Scan for the cell matching the given text and deliver its [x, y] coordinate at center. 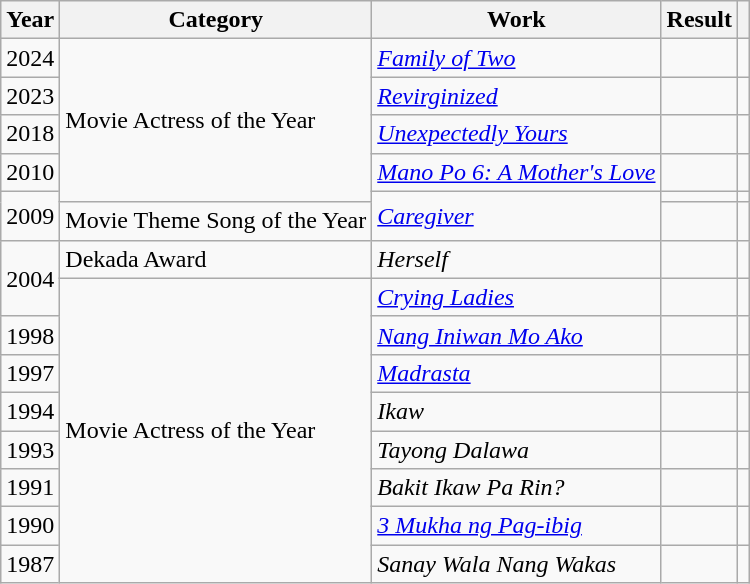
2010 [30, 172]
Ikaw [516, 411]
1994 [30, 411]
Madrasta [516, 373]
2004 [30, 278]
Dekada Award [216, 259]
Tayong Dalawa [516, 449]
Unexpectedly Yours [516, 134]
Sanay Wala Nang Wakas [516, 564]
Family of Two [516, 58]
Movie Theme Song of the Year [216, 221]
Bakit Ikaw Pa Rin? [516, 488]
Nang Iniwan Mo Ako [516, 335]
Result [699, 20]
1998 [30, 335]
2009 [30, 216]
1991 [30, 488]
Crying Ladies [516, 297]
Year [30, 20]
Revirginized [516, 96]
Herself [516, 259]
Work [516, 20]
1987 [30, 564]
3 Mukha ng Pag-ibig [516, 526]
2018 [30, 134]
1993 [30, 449]
Mano Po 6: A Mother's Love [516, 172]
2023 [30, 96]
Caregiver [516, 216]
1997 [30, 373]
2024 [30, 58]
1990 [30, 526]
Category [216, 20]
